For the text-containing cell, return its midpoint in (x, y) coordinate format. 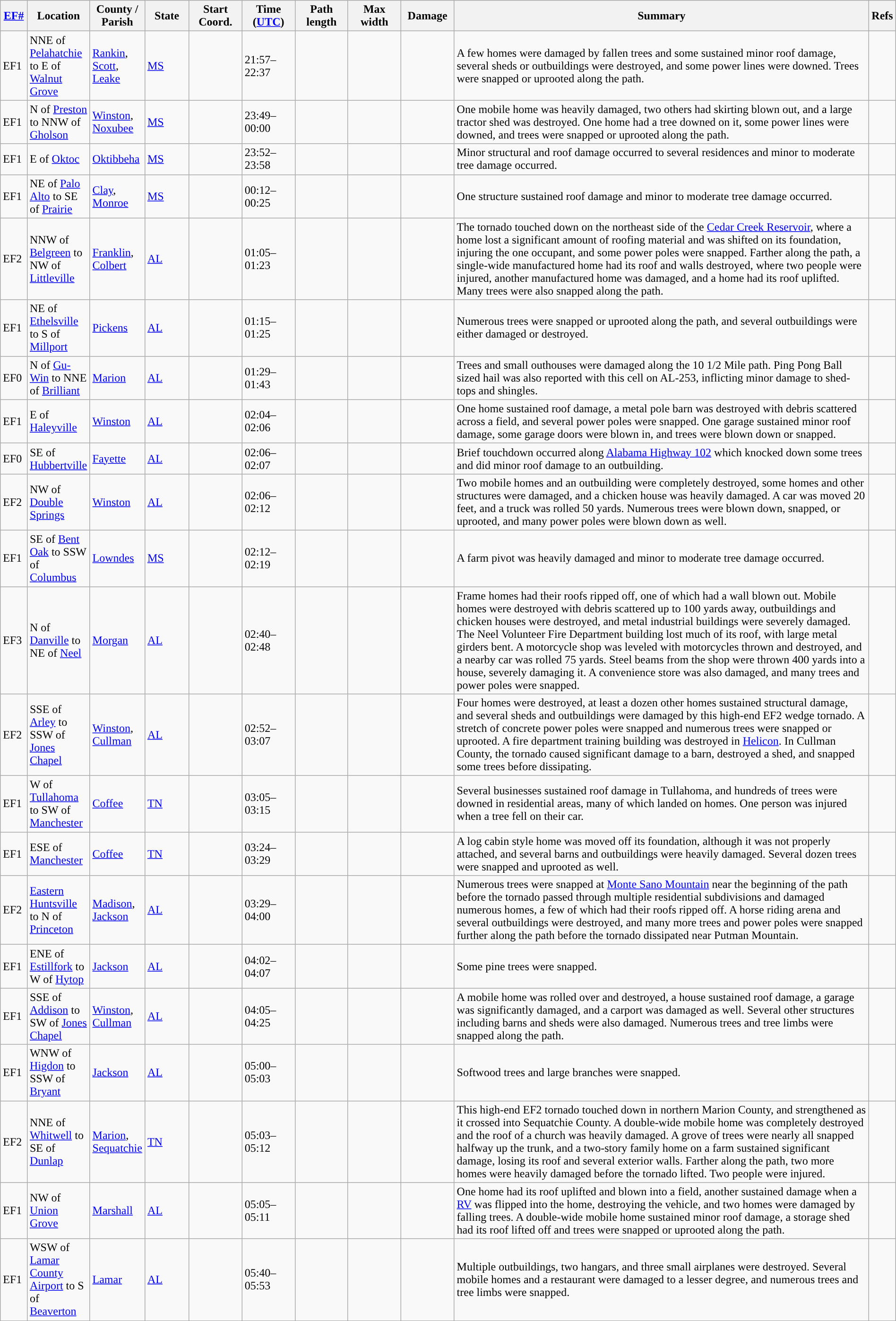
WSW of Lamar County Airport to S of Beaverton (59, 1279)
One structure sustained roof damage and minor to moderate tree damage occurred. (662, 196)
Refs (882, 16)
Clay, Monroe (117, 196)
Softwood trees and large branches were snapped. (662, 1072)
ESE of Manchester (59, 854)
04:02–04:07 (268, 966)
04:05–04:25 (268, 1017)
23:49–00:00 (268, 122)
NE of Palo Alto to SE of Prairie (59, 196)
21:57–22:37 (268, 66)
03:24–03:29 (268, 854)
Lamar (117, 1279)
Oktibbeha (117, 159)
N of Preston to NNW of Gholson (59, 122)
Winston, Noxubee (117, 122)
NNE of Pelahatchie to E of Walnut Grove (59, 66)
W of Tullahoma to SW of Manchester (59, 804)
Start Coord. (215, 16)
Franklin, Colbert (117, 259)
EF# (14, 16)
Damage (427, 16)
Eastern Huntsville to N of Princeton (59, 910)
Max width (374, 16)
SE of Bent Oak to SSW of Columbus (59, 558)
Morgan (117, 640)
ENE of Estillfork to W of Hytop (59, 966)
NE of Ethelsville to S of Millport (59, 328)
A farm pivot was heavily damaged and minor to moderate tree damage occurred. (662, 558)
Path length (321, 16)
Brief touchdown occurred along Alabama Highway 102 which knocked down some trees and did minor roof damage to an outbuilding. (662, 459)
05:40–05:53 (268, 1279)
NNE of Whitwell to SE of Dunlap (59, 1141)
Some pine trees were snapped. (662, 966)
N of Danville to NE of Neel (59, 640)
EF3 (14, 640)
Location (59, 16)
02:06–02:12 (268, 502)
02:04–02:06 (268, 421)
Lowndes (117, 558)
02:06–02:07 (268, 459)
State (166, 16)
02:52–03:07 (268, 735)
SE of Hubbertville (59, 459)
Madison, Jackson (117, 910)
05:05–05:11 (268, 1210)
County / Parish (117, 16)
Summary (662, 16)
03:29–04:00 (268, 910)
Numerous trees were snapped or uprooted along the path, and several outbuildings were either damaged or destroyed. (662, 328)
00:12–00:25 (268, 196)
SSE of Arley to SSW of Jones Chapel (59, 735)
Fayette (117, 459)
WNW of Higdon to SSW of Bryant (59, 1072)
Pickens (117, 328)
Rankin, Scott, Leake (117, 66)
03:05–03:15 (268, 804)
NW of Double Springs (59, 502)
Time (UTC) (268, 16)
05:03–05:12 (268, 1141)
02:12–02:19 (268, 558)
Marion (117, 378)
NNW of Belgreen to NW of Littleville (59, 259)
SSE of Addison to SW of Jones Chapel (59, 1017)
02:40–02:48 (268, 640)
NW of Union Grove (59, 1210)
E of Oktoc (59, 159)
Marshall (117, 1210)
23:52–23:58 (268, 159)
05:00–05:03 (268, 1072)
Minor structural and roof damage occurred to several residences and minor to moderate tree damage occurred. (662, 159)
01:29–01:43 (268, 378)
N of Gu-Win to NNE of Brilliant (59, 378)
01:05–01:23 (268, 259)
E of Haleyville (59, 421)
01:15–01:25 (268, 328)
Marion, Sequatchie (117, 1141)
